Capture the cell that displays the provided text and extract its [x, y] central coordinate. 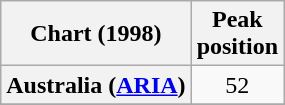
Chart (1998) [96, 34]
52 [237, 85]
Australia (ARIA) [96, 85]
Peakposition [237, 34]
